Return (X, Y) of the center of cell containing provided text 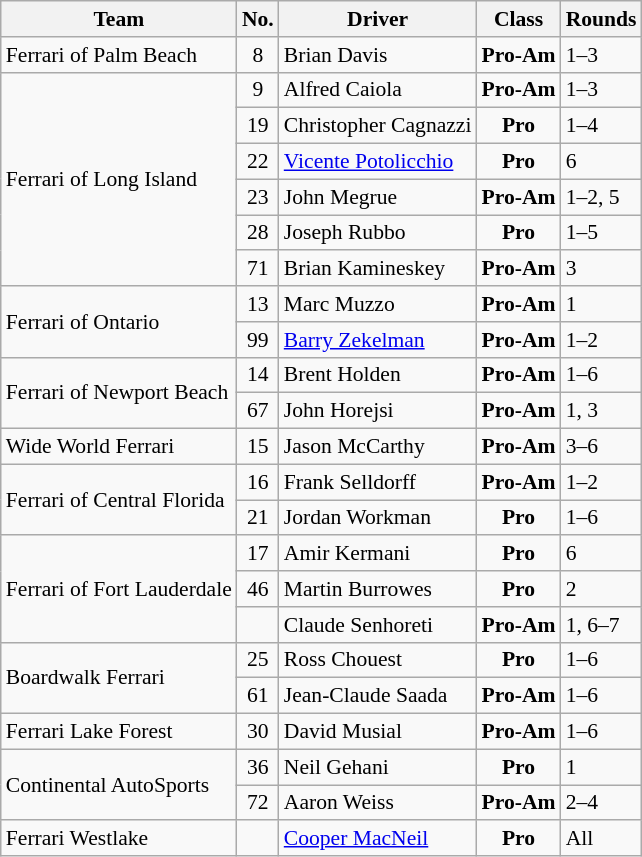
Team (119, 19)
19 (258, 126)
Marc Muzzo (378, 304)
John Megrue (378, 197)
1–2, 5 (602, 197)
Driver (378, 19)
8 (258, 55)
99 (258, 340)
Martin Burrowes (378, 589)
Brent Holden (378, 375)
John Horejsi (378, 411)
Wide World Ferrari (119, 447)
2 (602, 589)
15 (258, 447)
Neil Gehani (378, 767)
71 (258, 269)
Ferrari of Central Florida (119, 500)
Ferrari of Fort Lauderdale (119, 590)
Frank Selldorff (378, 482)
Continental AutoSports (119, 784)
1, 6–7 (602, 625)
Jason McCarthy (378, 447)
23 (258, 197)
9 (258, 90)
Ferrari of Palm Beach (119, 55)
16 (258, 482)
1–5 (602, 233)
Vicente Potolicchio (378, 162)
Jean-Claude Saada (378, 696)
28 (258, 233)
David Musial (378, 732)
46 (258, 589)
1–4 (602, 126)
Ross Chouest (378, 660)
17 (258, 554)
Ferrari of Ontario (119, 322)
25 (258, 660)
Alfred Caiola (378, 90)
21 (258, 518)
67 (258, 411)
Rounds (602, 19)
Ferrari Westlake (119, 839)
14 (258, 375)
Brian Davis (378, 55)
No. (258, 19)
Boardwalk Ferrari (119, 678)
13 (258, 304)
Barry Zekelman (378, 340)
3–6 (602, 447)
61 (258, 696)
Class (519, 19)
Ferrari of Long Island (119, 179)
Brian Kamineskey (378, 269)
Ferrari Lake Forest (119, 732)
Claude Senhoreti (378, 625)
2–4 (602, 803)
22 (258, 162)
30 (258, 732)
1, 3 (602, 411)
Christopher Cagnazzi (378, 126)
Jordan Workman (378, 518)
All (602, 839)
36 (258, 767)
Cooper MacNeil (378, 839)
Aaron Weiss (378, 803)
Joseph Rubbo (378, 233)
Ferrari of Newport Beach (119, 392)
Amir Kermani (378, 554)
72 (258, 803)
3 (602, 269)
